For the text-containing cell, return its midpoint in (X, Y) coordinate format. 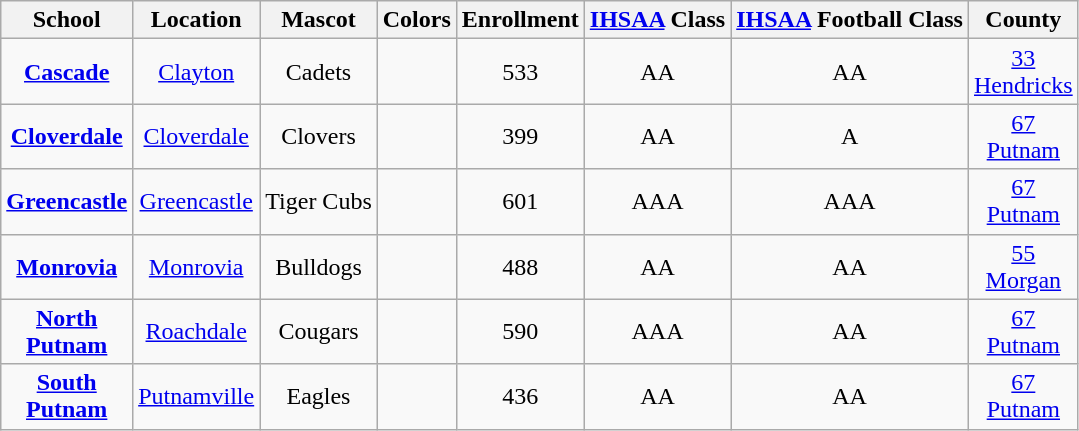
Cascade (67, 72)
Location (196, 20)
Cougars (319, 332)
590 (520, 332)
County (1023, 20)
Cadets (319, 72)
601 (520, 202)
Clayton (196, 72)
Putnamville (196, 396)
533 (520, 72)
488 (520, 266)
399 (520, 136)
Mascot (319, 20)
436 (520, 396)
Enrollment (520, 20)
Colors (416, 20)
55 Morgan (1023, 266)
IHSAA Football Class (850, 20)
Tiger Cubs (319, 202)
Roachdale (196, 332)
Clovers (319, 136)
North Putnam (67, 332)
School (67, 20)
33 Hendricks (1023, 72)
Bulldogs (319, 266)
IHSAA Class (657, 20)
Eagles (319, 396)
A (850, 136)
South Putnam (67, 396)
